Extract the (x, y) coordinate from the center of the cell holding the provided text.  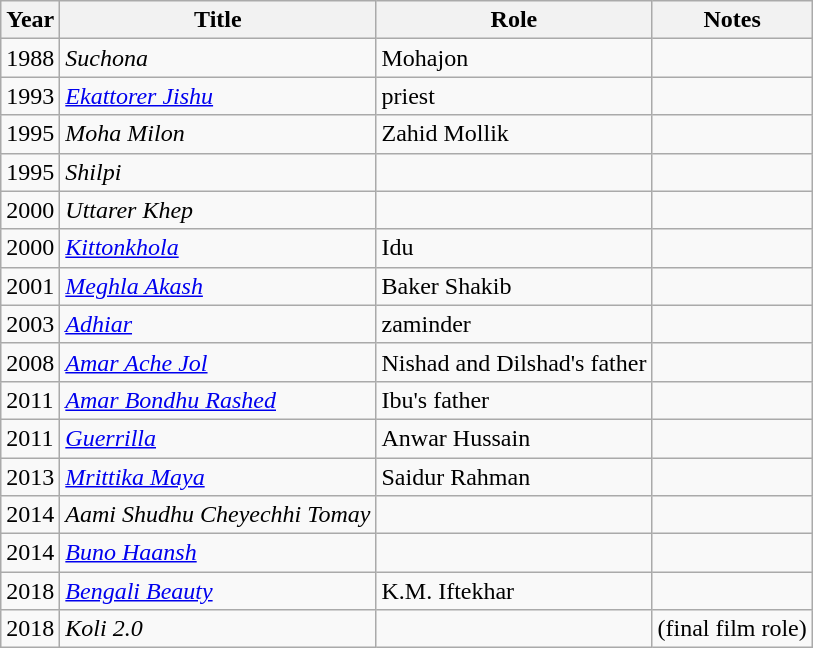
Title (218, 20)
1988 (30, 58)
Saidur Rahman (514, 477)
Nishad and Dilshad's father (514, 362)
2008 (30, 362)
Adhiar (218, 324)
2001 (30, 286)
Moha Milon (218, 134)
Kittonkhola (218, 248)
2013 (30, 477)
Buno Haansh (218, 553)
Bengali Beauty (218, 591)
1993 (30, 96)
Amar Ache Jol (218, 362)
Meghla Akash (218, 286)
Role (514, 20)
Shilpi (218, 172)
priest (514, 96)
Koli 2.0 (218, 629)
Ibu's father (514, 400)
Idu (514, 248)
Baker Shakib (514, 286)
K.M. Iftekhar (514, 591)
2003 (30, 324)
zaminder (514, 324)
Amar Bondhu Rashed (218, 400)
Guerrilla (218, 438)
Mohajon (514, 58)
Aami Shudhu Cheyechhi Tomay (218, 515)
Notes (732, 20)
(final film role) (732, 629)
Year (30, 20)
Ekattorer Jishu (218, 96)
Suchona (218, 58)
Mrittika Maya (218, 477)
Zahid Mollik (514, 134)
Anwar Hussain (514, 438)
Uttarer Khep (218, 210)
